Provide the (X, Y) coordinate of the cell's center where the given text is located.  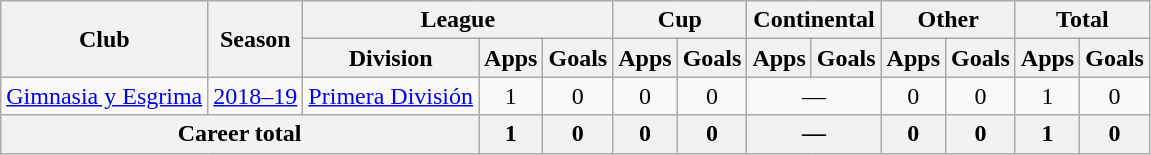
Total (1082, 20)
2018–19 (256, 96)
Primera División (391, 96)
Continental (814, 20)
Season (256, 39)
Career total (240, 134)
Club (104, 39)
League (458, 20)
Other (948, 20)
Gimnasia y Esgrima (104, 96)
Cup (680, 20)
Division (391, 58)
